Search for the cell housing the specified text and yield its [X, Y] center coordinate. 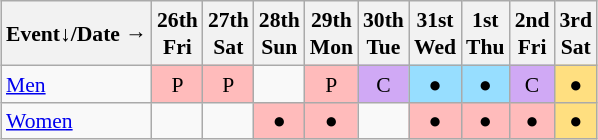
28thSun [280, 33]
Women [76, 120]
3rdSat [576, 33]
26thFri [178, 33]
Event↓/Date → [76, 33]
1stThu [486, 33]
29thMon [332, 33]
30thTue [384, 33]
31stWed [435, 33]
27thSat [228, 33]
Men [76, 84]
2ndFri [532, 33]
